Find where the given text appears and provide that cell's center as (X, Y) coordinate. 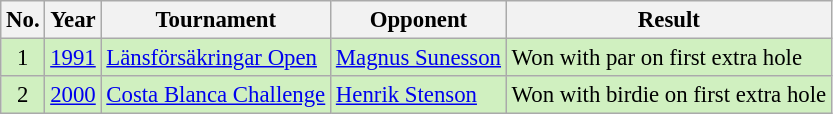
2000 (73, 95)
Costa Blanca Challenge (216, 95)
Magnus Sunesson (419, 58)
Tournament (216, 20)
1 (23, 58)
Länsförsäkringar Open (216, 58)
Won with birdie on first extra hole (668, 95)
No. (23, 20)
Result (668, 20)
1991 (73, 58)
Year (73, 20)
2 (23, 95)
Opponent (419, 20)
Won with par on first extra hole (668, 58)
Henrik Stenson (419, 95)
